Identify which cell holds the provided text, then report its (x, y) central coordinate. 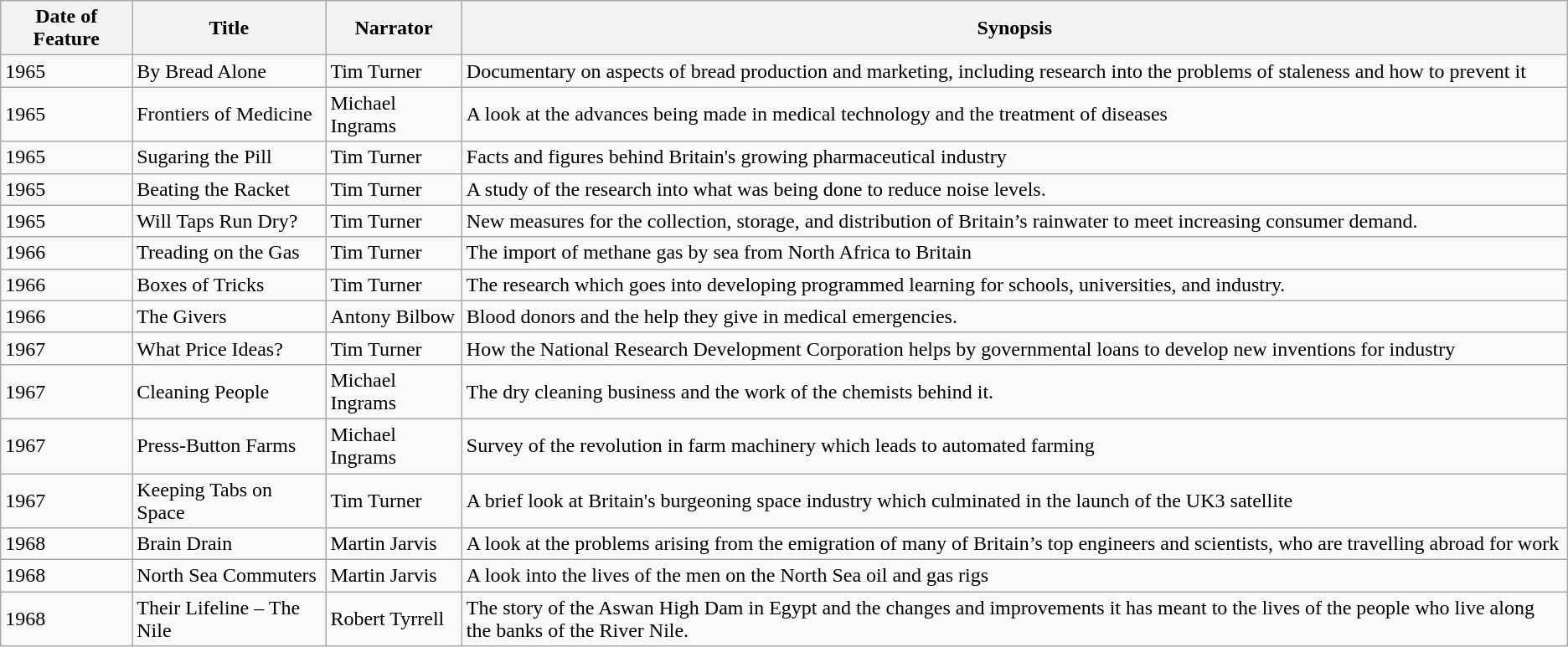
A study of the research into what was being done to reduce noise levels. (1014, 189)
Robert Tyrrell (394, 619)
The Givers (230, 316)
Documentary on aspects of bread production and marketing, including research into the problems of staleness and how to prevent it (1014, 71)
Press-Button Farms (230, 445)
Boxes of Tricks (230, 285)
The research which goes into developing programmed learning for schools, universities, and industry. (1014, 285)
A look at the advances being made in medical technology and the treatment of diseases (1014, 114)
The dry cleaning business and the work of the chemists behind it. (1014, 392)
Sugaring the Pill (230, 157)
Beating the Racket (230, 189)
Treading on the Gas (230, 253)
Narrator (394, 28)
Cleaning People (230, 392)
By Bread Alone (230, 71)
Synopsis (1014, 28)
What Price Ideas? (230, 348)
Date of Feature (67, 28)
Title (230, 28)
A look into the lives of the men on the North Sea oil and gas rigs (1014, 576)
The import of methane gas by sea from North Africa to Britain (1014, 253)
Frontiers of Medicine (230, 114)
A brief look at Britain's burgeoning space industry which culminated in the launch of the UK3 satellite (1014, 501)
North Sea Commuters (230, 576)
Survey of the revolution in farm machinery which leads to automated farming (1014, 445)
Antony Bilbow (394, 316)
Blood donors and the help they give in medical emergencies. (1014, 316)
Keeping Tabs on Space (230, 501)
How the National Research Development Corporation helps by governmental loans to develop new inventions for industry (1014, 348)
Facts and figures behind Britain's growing pharmaceutical industry (1014, 157)
A look at the problems arising from the emigration of many of Britain’s top engineers and scientists, who are travelling abroad for work (1014, 544)
New measures for the collection, storage, and distribution of Britain’s rainwater to meet increasing consumer demand. (1014, 221)
Brain Drain (230, 544)
Will Taps Run Dry? (230, 221)
Their Lifeline – The Nile (230, 619)
